Return the [X, Y] coordinate for the center point of the cell that contains the specified text.  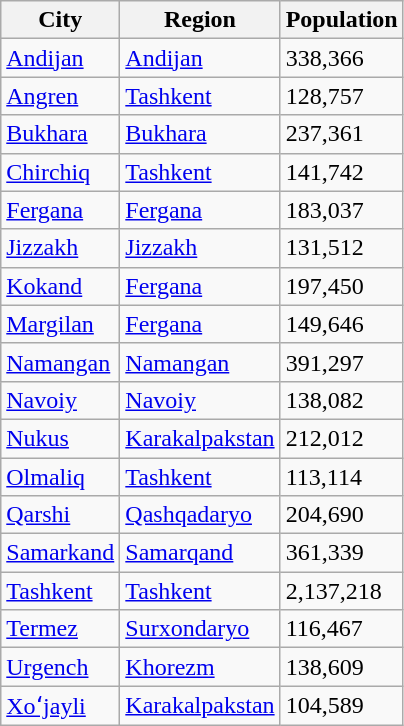
338,366 [342, 58]
237,361 [342, 134]
2,137,218 [342, 591]
141,742 [342, 172]
113,114 [342, 477]
183,037 [342, 210]
Nukus [60, 438]
212,012 [342, 438]
Samarkand [60, 553]
Population [342, 20]
Margilan [60, 324]
Urgench [60, 667]
116,467 [342, 629]
Surxondaryo [200, 629]
Xoʻjayli [60, 706]
Angren [60, 96]
Termez [60, 629]
Qarshi [60, 515]
Kokand [60, 286]
204,690 [342, 515]
138,082 [342, 400]
138,609 [342, 667]
Region [200, 20]
149,646 [342, 324]
Chirchiq [60, 172]
131,512 [342, 248]
104,589 [342, 706]
City [60, 20]
361,339 [342, 553]
128,757 [342, 96]
Samarqand [200, 553]
197,450 [342, 286]
Olmaliq [60, 477]
391,297 [342, 362]
Khorezm [200, 667]
Qashqadaryo [200, 515]
